Return (x, y) of the center of cell containing provided text 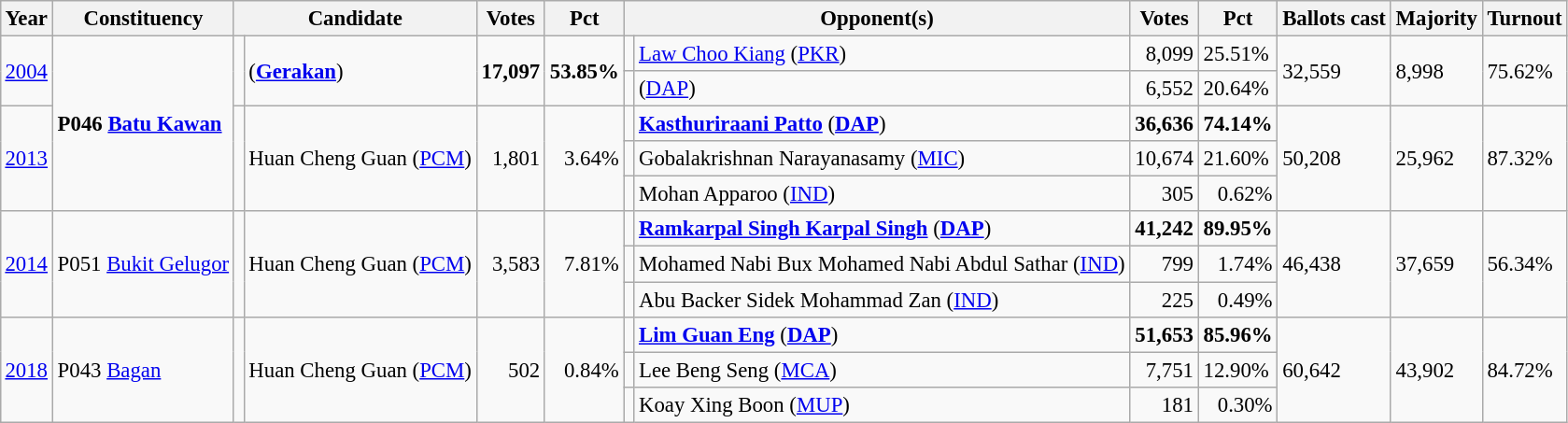
2004 (26, 71)
84.72% (1524, 370)
43,902 (1436, 370)
Opponent(s) (877, 19)
2013 (26, 159)
Koay Xing Boon (MUP) (882, 404)
8,099 (1164, 53)
36,636 (1164, 124)
P046 Batu Kawan (143, 123)
Ramkarpal Singh Karpal Singh (DAP) (882, 229)
Year (26, 19)
Candidate (355, 19)
305 (1164, 194)
Mohamed Nabi Bux Mohamed Nabi Abdul Sathar (IND) (882, 264)
1,801 (510, 159)
Abu Backer Sidek Mohammad Zan (IND) (882, 300)
53.85% (585, 71)
6,552 (1164, 89)
17,097 (510, 71)
25,962 (1436, 159)
7.81% (585, 263)
75.62% (1524, 71)
74.14% (1238, 124)
10,674 (1164, 159)
32,559 (1334, 71)
1.74% (1238, 264)
21.60% (1238, 159)
Mohan Apparoo (IND) (882, 194)
Majority (1436, 19)
P051 Bukit Gelugor (143, 263)
41,242 (1164, 229)
0.84% (585, 370)
12.90% (1238, 370)
P043 Bagan (143, 370)
0.62% (1238, 194)
37,659 (1436, 263)
60,642 (1334, 370)
181 (1164, 404)
Ballots cast (1334, 19)
Kasthuriraani Patto (DAP) (882, 124)
Turnout (1524, 19)
8,998 (1436, 71)
0.49% (1238, 300)
(Gerakan) (360, 71)
Constituency (143, 19)
56.34% (1524, 263)
89.95% (1238, 229)
2014 (26, 263)
25.51% (1238, 53)
2018 (26, 370)
Law Choo Kiang (PKR) (882, 53)
3.64% (585, 159)
20.64% (1238, 89)
0.30% (1238, 404)
Gobalakrishnan Narayanasamy (MIC) (882, 159)
225 (1164, 300)
Lim Guan Eng (DAP) (882, 334)
85.96% (1238, 334)
7,751 (1164, 370)
799 (1164, 264)
3,583 (510, 263)
(DAP) (882, 89)
51,653 (1164, 334)
Lee Beng Seng (MCA) (882, 370)
46,438 (1334, 263)
502 (510, 370)
87.32% (1524, 159)
50,208 (1334, 159)
